Pinpoint the cell where the given text exists, returning its (X, Y) midpoint coordinate. 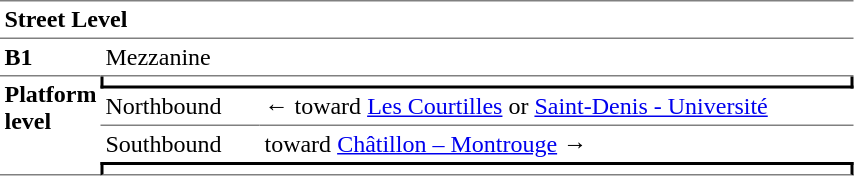
Street Level (427, 20)
← toward Les Courtilles or Saint-Denis - Université (557, 107)
Northbound (180, 107)
Platform level (50, 126)
Mezzanine (478, 58)
toward Châtillon – Montrouge → (557, 144)
Southbound (180, 144)
B1 (50, 58)
